Return [x, y] of the center of cell containing provided text 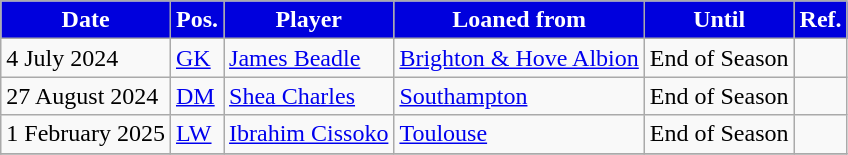
Pos. [196, 20]
Ref. [820, 20]
Date [86, 20]
Toulouse [519, 134]
Shea Charles [309, 96]
GK [196, 58]
Loaned from [519, 20]
Southampton [519, 96]
4 July 2024 [86, 58]
27 August 2024 [86, 96]
DM [196, 96]
Ibrahim Cissoko [309, 134]
Until [719, 20]
James Beadle [309, 58]
Brighton & Hove Albion [519, 58]
1 February 2025 [86, 134]
LW [196, 134]
Player [309, 20]
